Capture the cell that displays the provided text and extract its (X, Y) central coordinate. 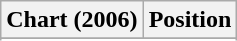
Chart (2006) (72, 20)
Position (190, 20)
